Output the (X, Y) coordinate of the center of the cell containing the given text.  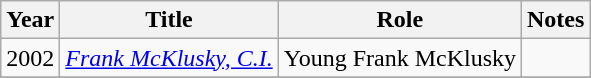
Frank McKlusky, C.I. (169, 58)
Notes (556, 20)
Young Frank McKlusky (400, 58)
Year (30, 20)
Role (400, 20)
2002 (30, 58)
Title (169, 20)
